Find where the given text appears and provide that cell's center as (x, y) coordinate. 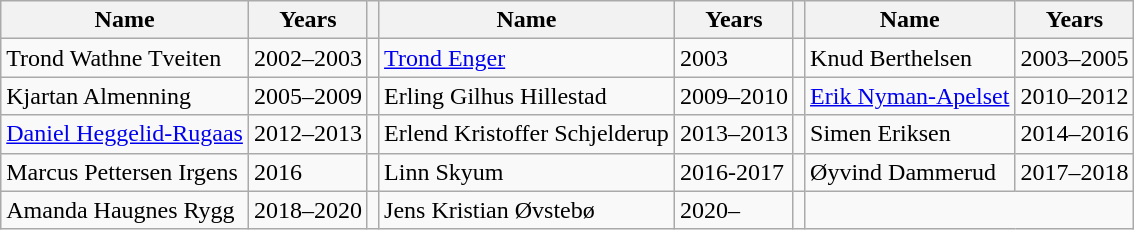
Erling Gilhus Hillestad (527, 96)
2002–2003 (308, 58)
2003–2005 (1074, 58)
2012–2013 (308, 134)
Trond Enger (527, 58)
Kjartan Almenning (125, 96)
Daniel Heggelid-Rugaas (125, 134)
Simen Eriksen (910, 134)
Knud Berthelsen (910, 58)
2014–2016 (1074, 134)
2016 (308, 172)
2017–2018 (1074, 172)
Amanda Haugnes Rygg (125, 210)
2013–2013 (734, 134)
2016-2017 (734, 172)
Erlend Kristoffer Schjelderup (527, 134)
2018–2020 (308, 210)
2020– (734, 210)
Øyvind Dammerud (910, 172)
2005–2009 (308, 96)
2010–2012 (1074, 96)
2003 (734, 58)
2009–2010 (734, 96)
Marcus Pettersen Irgens (125, 172)
Erik Nyman-Apelset (910, 96)
Trond Wathne Tveiten (125, 58)
Linn Skyum (527, 172)
Jens Kristian Øvstebø (527, 210)
